Identify which cell holds the provided text, then report its (X, Y) central coordinate. 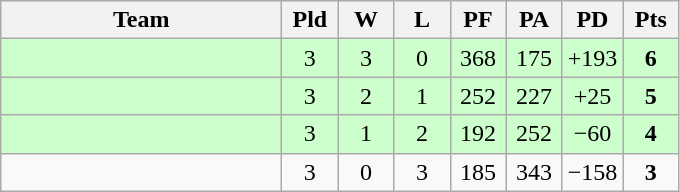
192 (478, 134)
+25 (592, 96)
5 (651, 96)
L (422, 20)
343 (534, 172)
Pld (310, 20)
PF (478, 20)
4 (651, 134)
185 (478, 172)
−158 (592, 172)
Team (142, 20)
368 (478, 58)
−60 (592, 134)
PD (592, 20)
Pts (651, 20)
175 (534, 58)
W (366, 20)
6 (651, 58)
+193 (592, 58)
PA (534, 20)
227 (534, 96)
